For the text-containing cell, return its midpoint in (X, Y) coordinate format. 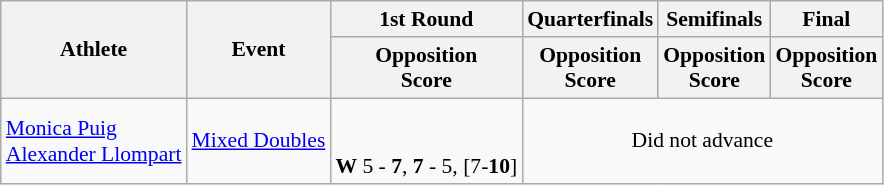
Athlete (94, 50)
Final (826, 19)
Event (259, 50)
W 5 - 7, 7 - 5, [7-10] (426, 142)
Mixed Doubles (259, 142)
Monica PuigAlexander Llompart (94, 142)
Semifinals (714, 19)
1st Round (426, 19)
Quarterfinals (590, 19)
Did not advance (702, 142)
